Determine the [x, y] coordinate at the center of the cell enclosing the given text.  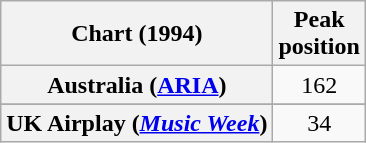
Chart (1994) [137, 34]
162 [319, 85]
UK Airplay (Music Week) [137, 123]
Australia (ARIA) [137, 85]
34 [319, 123]
Peakposition [319, 34]
